Locate the cell with the specified text and output its [x, y] center coordinate. 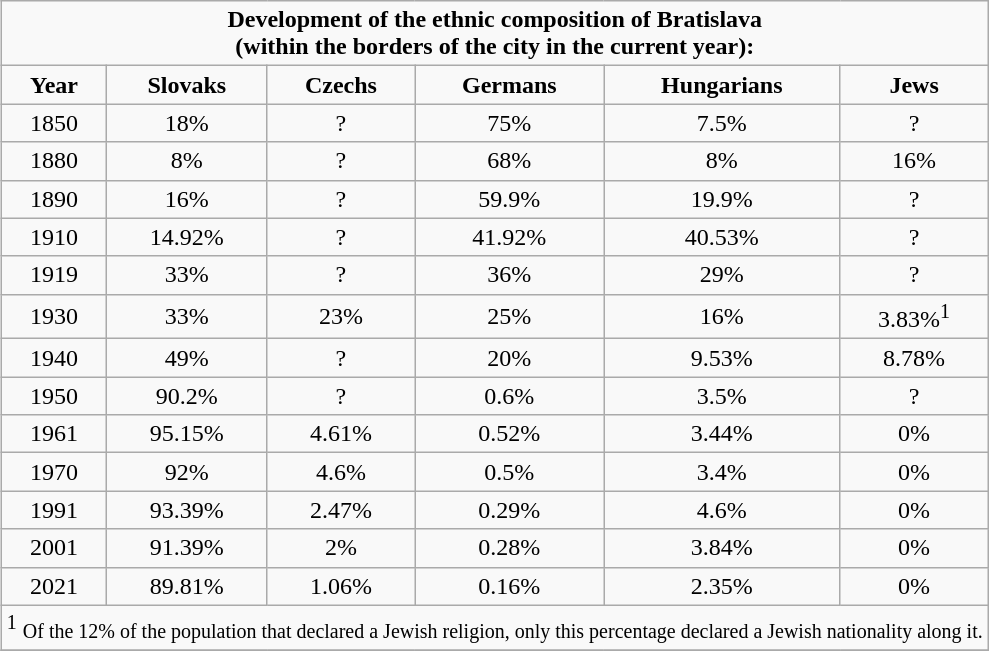
90.2% [187, 396]
59.9% [510, 199]
91.39% [187, 548]
1850 [54, 123]
2.47% [341, 510]
1930 [54, 316]
1880 [54, 161]
49% [187, 358]
Slovaks [187, 85]
3.5% [722, 396]
23% [341, 316]
1.06% [341, 586]
92% [187, 472]
0.29% [510, 510]
2021 [54, 586]
36% [510, 275]
0.28% [510, 548]
0.5% [510, 472]
3.44% [722, 434]
89.81% [187, 586]
Year [54, 85]
Hungarians [722, 85]
68% [510, 161]
9.53% [722, 358]
1940 [54, 358]
14.92% [187, 237]
0.52% [510, 434]
7.5% [722, 123]
8.78% [914, 358]
3.4% [722, 472]
1970 [54, 472]
29% [722, 275]
41.92% [510, 237]
1919 [54, 275]
Jews [914, 85]
1950 [54, 396]
1 Of the 12% of the population that declared a Jewish religion, only this percentage declared a Jewish nationality along it. [494, 628]
18% [187, 123]
2% [341, 548]
93.39% [187, 510]
75% [510, 123]
40.53% [722, 237]
Czechs [341, 85]
Germans [510, 85]
25% [510, 316]
95.15% [187, 434]
Development of the ethnic composition of Bratislava(within the borders of the city in the current year): [494, 34]
1910 [54, 237]
2.35% [722, 586]
2001 [54, 548]
20% [510, 358]
19.9% [722, 199]
1991 [54, 510]
1961 [54, 434]
0.16% [510, 586]
4.61% [341, 434]
1890 [54, 199]
3.84% [722, 548]
3.83%1 [914, 316]
0.6% [510, 396]
